Find where the given text appears and provide that cell's center as [x, y] coordinate. 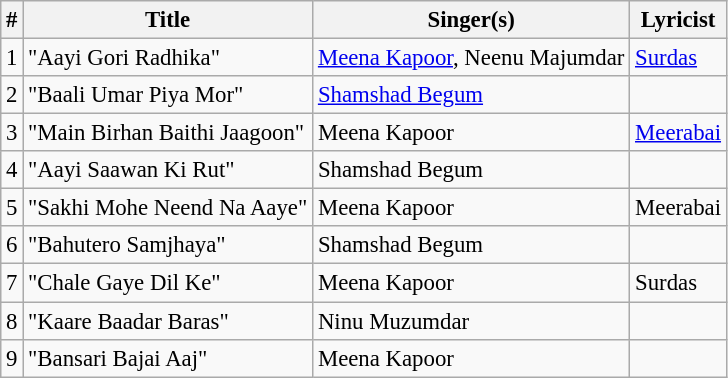
# [12, 20]
Title [168, 20]
1 [12, 58]
"Chale Gaye Dil Ke" [168, 283]
Singer(s) [472, 20]
"Baali Umar Piya Mor" [168, 95]
8 [12, 321]
5 [12, 208]
"Sakhi Mohe Neend Na Aaye" [168, 208]
Ninu Muzumdar [472, 321]
"Bahutero Samjhaya" [168, 245]
7 [12, 283]
"Main Birhan Baithi Jaagoon" [168, 133]
4 [12, 170]
6 [12, 245]
"Aayi Saawan Ki Rut" [168, 170]
Meena Kapoor, Neenu Majumdar [472, 58]
"Aayi Gori Radhika" [168, 58]
"Kaare Baadar Baras" [168, 321]
Lyricist [678, 20]
2 [12, 95]
3 [12, 133]
9 [12, 358]
"Bansari Bajai Aaj" [168, 358]
